Search for the cell housing the specified text and yield its [x, y] center coordinate. 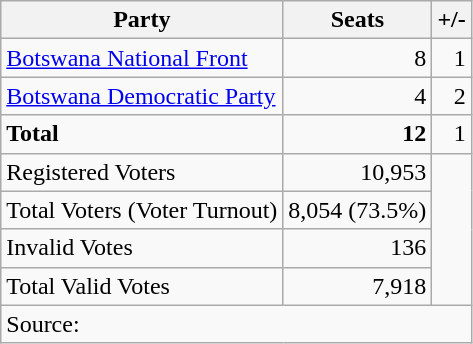
7,918 [358, 286]
Botswana Democratic Party [142, 96]
+/- [452, 20]
10,953 [358, 172]
Registered Voters [142, 172]
Invalid Votes [142, 248]
Seats [358, 20]
2 [452, 96]
8,054 (73.5%) [358, 210]
Botswana National Front [142, 58]
Source: [236, 324]
136 [358, 248]
4 [358, 96]
12 [358, 134]
Total [142, 134]
Total Valid Votes [142, 286]
8 [358, 58]
Party [142, 20]
Total Voters (Voter Turnout) [142, 210]
